Return (x, y) of the center of cell containing provided text 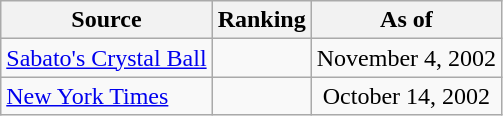
As of (406, 20)
November 4, 2002 (406, 58)
October 14, 2002 (406, 96)
Source (106, 20)
Ranking (262, 20)
Sabato's Crystal Ball (106, 58)
New York Times (106, 96)
